Pinpoint the cell where the given text exists, returning its (X, Y) midpoint coordinate. 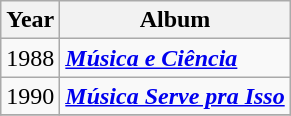
1990 (30, 96)
1988 (30, 58)
Música Serve pra Isso (175, 96)
Album (175, 20)
Year (30, 20)
Música e Ciência (175, 58)
